From the cell containing the given text, extract its center point as (X, Y) coordinate. 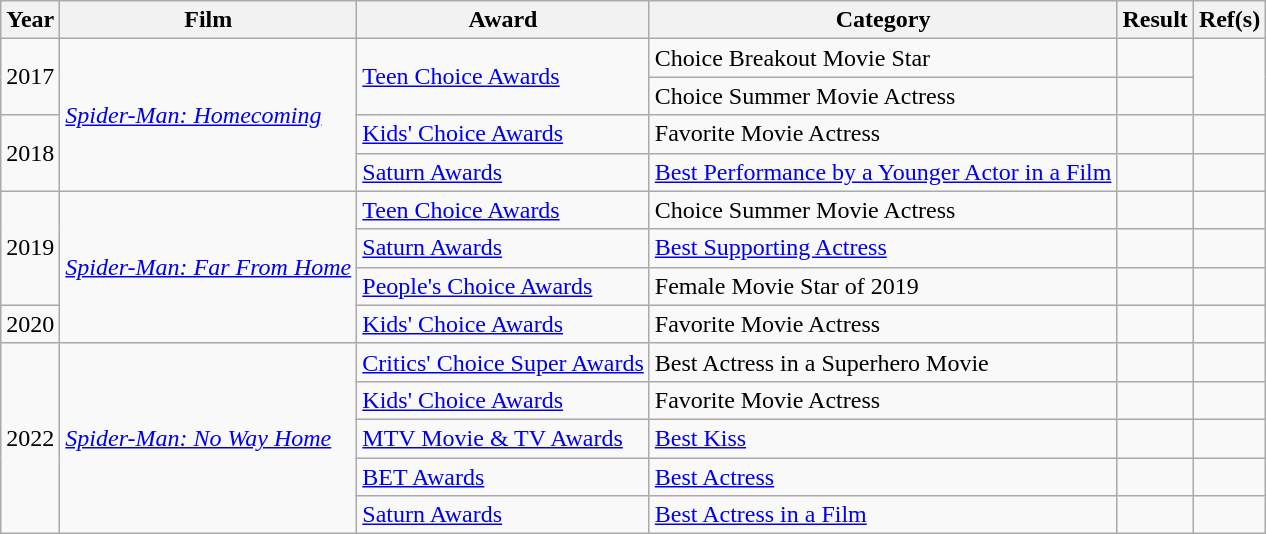
2018 (30, 153)
2022 (30, 438)
Spider-Man: Homecoming (208, 115)
2019 (30, 248)
BET Awards (503, 477)
MTV Movie & TV Awards (503, 438)
Best Kiss (883, 438)
Result (1155, 20)
Best Actress (883, 477)
Best Actress in a Superhero Movie (883, 362)
People's Choice Awards (503, 286)
Choice Breakout Movie Star (883, 58)
Best Supporting Actress (883, 248)
Critics' Choice Super Awards (503, 362)
Ref(s) (1229, 20)
Film (208, 20)
Category (883, 20)
Best Performance by a Younger Actor in a Film (883, 172)
Spider-Man: No Way Home (208, 438)
Award (503, 20)
Female Movie Star of 2019 (883, 286)
Year (30, 20)
2017 (30, 77)
Best Actress in a Film (883, 515)
2020 (30, 324)
Spider-Man: Far From Home (208, 267)
